Locate the cell with the specified text and output its [X, Y] center coordinate. 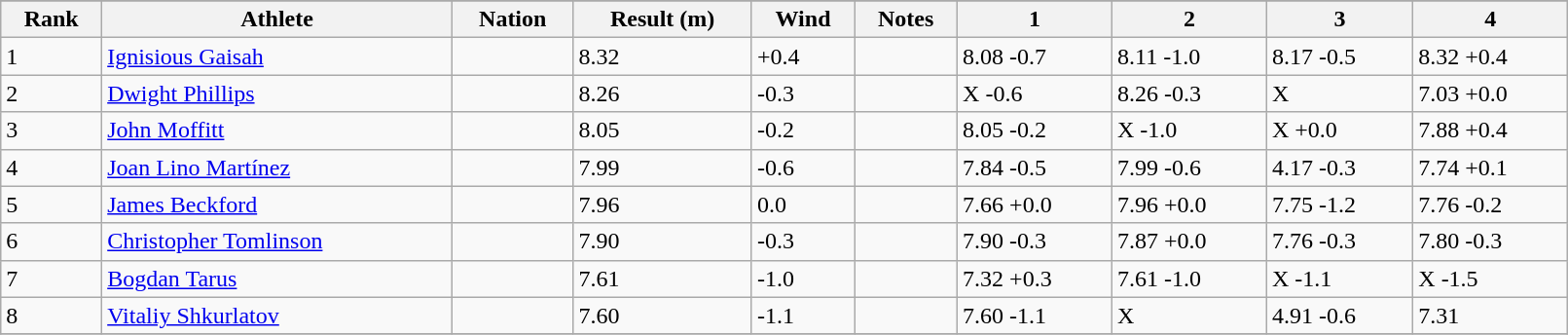
0.0 [802, 205]
-1.1 [802, 316]
Vitaliy Shkurlatov [277, 316]
8.26 [662, 93]
Ignisious Gaisah [277, 56]
-1.0 [802, 279]
Wind [802, 19]
4.91 -0.6 [1339, 316]
Joan Lino Martínez [277, 167]
7.76 -0.3 [1339, 242]
Nation [512, 19]
7.96 +0.0 [1189, 205]
Christopher Tomlinson [277, 242]
X -0.6 [1036, 93]
Bogdan Tarus [277, 279]
7.66 +0.0 [1036, 205]
7.03 +0.0 [1491, 93]
X -1.1 [1339, 279]
-0.2 [802, 130]
7.75 -1.2 [1339, 205]
7.84 -0.5 [1036, 167]
Athlete [277, 19]
X +0.0 [1339, 130]
X -1.5 [1491, 279]
7.99 -0.6 [1189, 167]
James Beckford [277, 205]
7.99 [662, 167]
John Moffitt [277, 130]
8.05 [662, 130]
+0.4 [802, 56]
Notes [906, 19]
8.32 +0.4 [1491, 56]
Rank [52, 19]
8.11 -1.0 [1189, 56]
7.61 -1.0 [1189, 279]
X -1.0 [1189, 130]
7.60 [662, 316]
7.90 -0.3 [1036, 242]
7.80 -0.3 [1491, 242]
8.17 -0.5 [1339, 56]
8.26 -0.3 [1189, 93]
7.61 [662, 279]
8.08 -0.7 [1036, 56]
7.60 -1.1 [1036, 316]
7.96 [662, 205]
8.05 -0.2 [1036, 130]
7.76 -0.2 [1491, 205]
7.31 [1491, 316]
Result (m) [662, 19]
7.87 +0.0 [1189, 242]
7.90 [662, 242]
-0.6 [802, 167]
8 [52, 316]
7.74 +0.1 [1491, 167]
4.17 -0.3 [1339, 167]
7.88 +0.4 [1491, 130]
7 [52, 279]
Dwight Phillips [277, 93]
7.32 +0.3 [1036, 279]
6 [52, 242]
8.32 [662, 56]
5 [52, 205]
